From the cell containing the given text, extract its center point as (X, Y) coordinate. 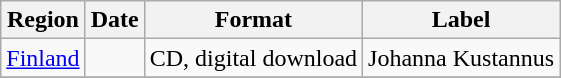
Label (462, 20)
Finland (43, 58)
CD, digital download (253, 58)
Region (43, 20)
Format (253, 20)
Johanna Kustannus (462, 58)
Date (114, 20)
